Identify which cell holds the provided text, then report its (x, y) central coordinate. 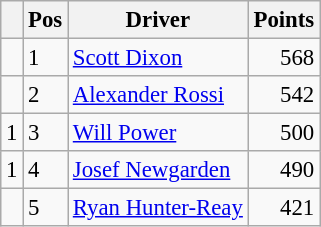
Alexander Rossi (158, 95)
3 (46, 133)
568 (284, 58)
5 (46, 208)
Driver (158, 20)
542 (284, 95)
490 (284, 170)
Points (284, 20)
500 (284, 133)
421 (284, 208)
4 (46, 170)
2 (46, 95)
Will Power (158, 133)
Pos (46, 20)
Ryan Hunter-Reay (158, 208)
Josef Newgarden (158, 170)
Scott Dixon (158, 58)
